Provide the [x, y] coordinate of the cell's center where the given text is located.  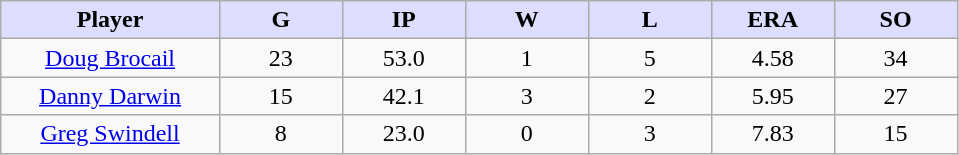
Player [110, 20]
23 [280, 58]
G [280, 20]
7.83 [772, 134]
27 [896, 96]
2 [650, 96]
W [526, 20]
42.1 [404, 96]
8 [280, 134]
Doug Brocail [110, 58]
5.95 [772, 96]
0 [526, 134]
ERA [772, 20]
SO [896, 20]
Greg Swindell [110, 134]
IP [404, 20]
Danny Darwin [110, 96]
34 [896, 58]
4.58 [772, 58]
L [650, 20]
53.0 [404, 58]
1 [526, 58]
5 [650, 58]
23.0 [404, 134]
